From the cell containing the given text, extract its center point as (X, Y) coordinate. 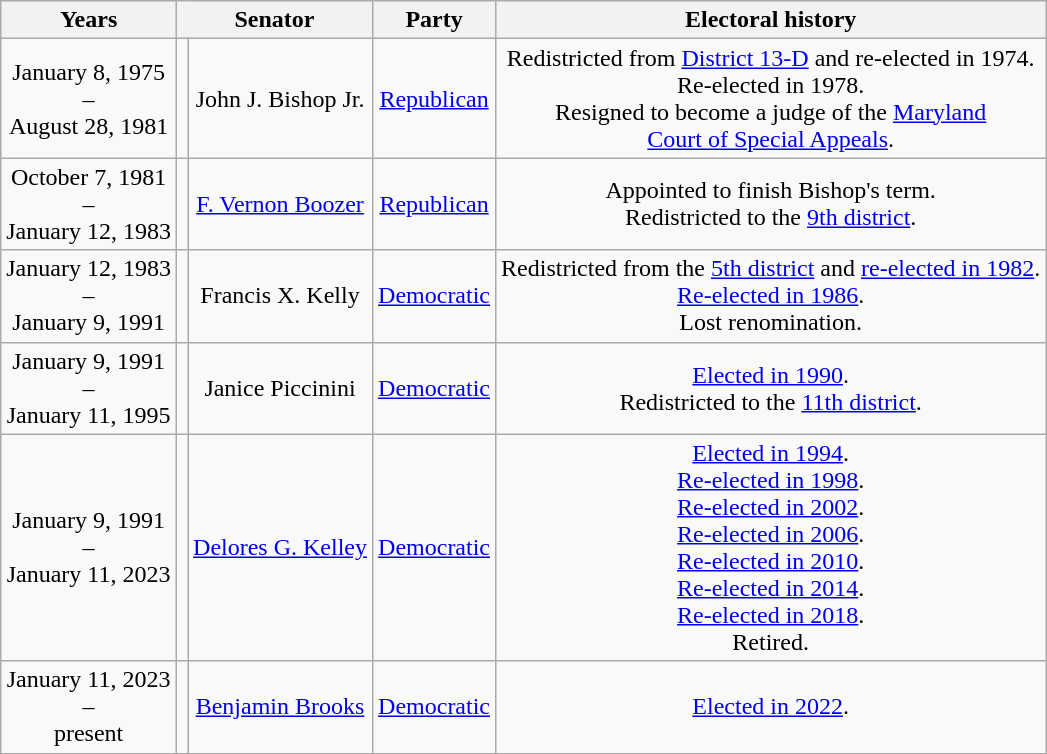
Benjamin Brooks (280, 707)
Elected in 1994.Re-elected in 1998.Re-elected in 2002.Re-elected in 2006.Re-elected in 2010.Re-elected in 2014.Re-elected in 2018.Retired. (771, 548)
January 9, 1991–January 11, 1995 (89, 388)
John J. Bishop Jr. (280, 98)
Delores G. Kelley (280, 548)
January 11, 2023–present (89, 707)
Redistricted from the 5th district and re-elected in 1982.Re-elected in 1986.Lost renomination. (771, 296)
Party (434, 20)
Appointed to finish Bishop's term.Redistricted to the 9th district. (771, 204)
October 7, 1981–January 12, 1983 (89, 204)
Redistricted from District 13-D and re-elected in 1974.Re-elected in 1978.Resigned to become a judge of the MarylandCourt of Special Appeals. (771, 98)
Elected in 1990.Redistricted to the 11th district. (771, 388)
January 9, 1991–January 11, 2023 (89, 548)
Years (89, 20)
Electoral history (771, 20)
Francis X. Kelly (280, 296)
Elected in 2022. (771, 707)
January 8, 1975–August 28, 1981 (89, 98)
F. Vernon Boozer (280, 204)
Senator (274, 20)
January 12, 1983–January 9, 1991 (89, 296)
Janice Piccinini (280, 388)
